Locate the cell with the specified text and output its (X, Y) center coordinate. 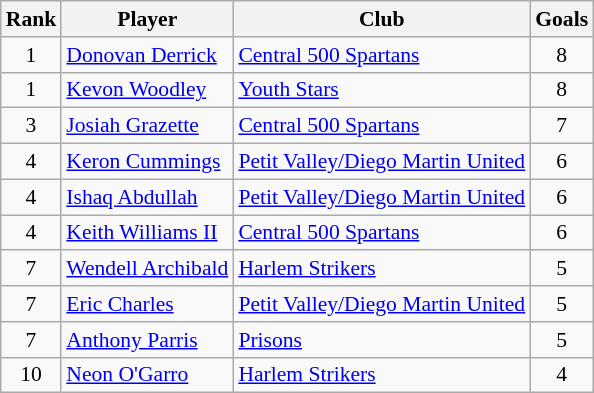
Keron Cummings (147, 162)
Prisons (382, 340)
Anthony Parris (147, 340)
Keith Williams II (147, 233)
Donovan Derrick (147, 55)
3 (32, 126)
Josiah Grazette (147, 126)
Player (147, 19)
Eric Charles (147, 304)
Neon O'Garro (147, 375)
Wendell Archibald (147, 269)
Kevon Woodley (147, 90)
Youth Stars (382, 90)
Ishaq Abdullah (147, 197)
Goals (562, 19)
Club (382, 19)
10 (32, 375)
Rank (32, 19)
